Scan for the cell matching the given text and deliver its (X, Y) coordinate at center. 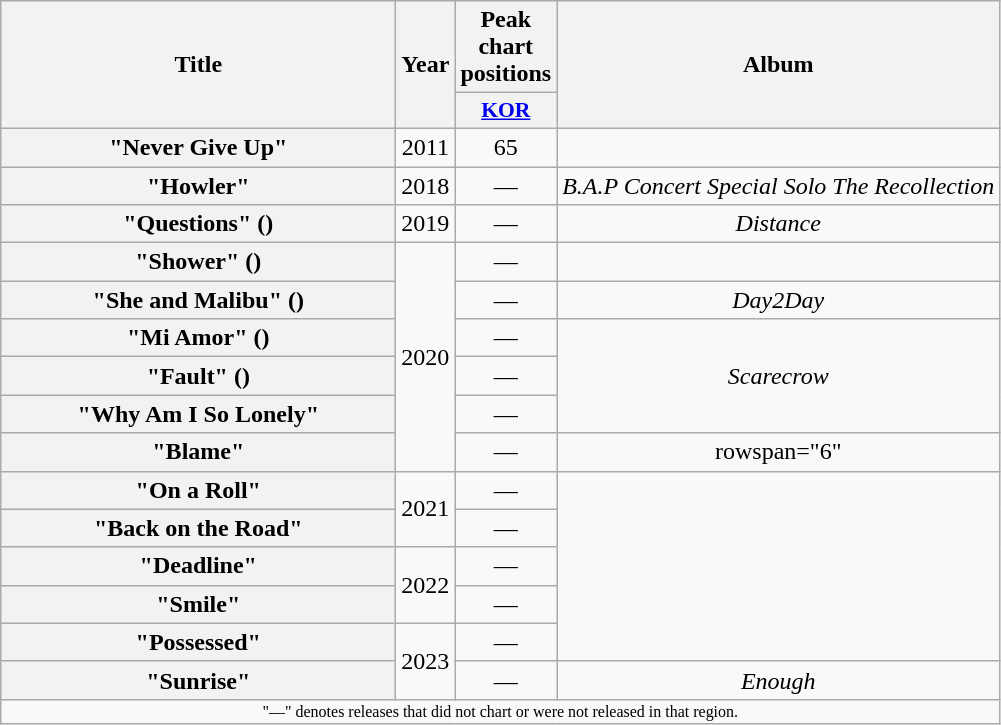
"On a Roll" (198, 490)
Peak chart positions (506, 47)
Scarecrow (778, 376)
"Why Am I So Lonely" (198, 414)
2023 (426, 661)
"—" denotes releases that did not chart or were not released in that region. (500, 711)
"Questions" () (198, 224)
"Smile" (198, 604)
"Sunrise" (198, 680)
Day2Day (778, 300)
2011 (426, 147)
"Howler" (198, 185)
2022 (426, 585)
"Never Give Up" (198, 147)
Year (426, 65)
Album (778, 65)
2018 (426, 185)
2019 (426, 224)
2021 (426, 509)
"Blame" (198, 452)
"Shower" () (198, 262)
"Possessed" (198, 642)
Enough (778, 680)
Title (198, 65)
"Mi Amor" () (198, 338)
"Deadline" (198, 566)
"She and Malibu" () (198, 300)
Distance (778, 224)
"Fault" () (198, 376)
2020 (426, 357)
65 (506, 147)
rowspan="6" (778, 452)
KOR (506, 111)
"Back on the Road" (198, 528)
B.A.P Concert Special Solo The Recollection (778, 185)
